Extract the [X, Y] coordinate from the center of the cell holding the provided text.  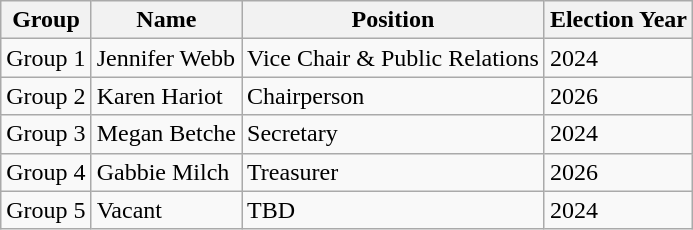
Group 1 [46, 58]
Group 3 [46, 134]
Group 4 [46, 172]
Election Year [618, 20]
TBD [394, 210]
Treasurer [394, 172]
Secretary [394, 134]
Position [394, 20]
Vice Chair & Public Relations [394, 58]
Jennifer Webb [166, 58]
Group [46, 20]
Name [166, 20]
Karen Hariot [166, 96]
Group 2 [46, 96]
Vacant [166, 210]
Gabbie Milch [166, 172]
Megan Betche [166, 134]
Chairperson [394, 96]
Group 5 [46, 210]
